Return (x, y) of the center of cell containing provided text 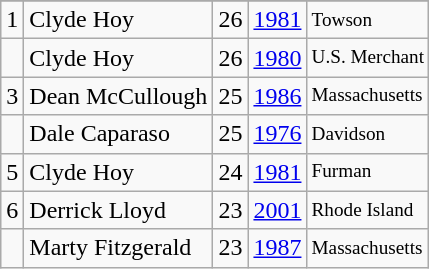
Marty Fitzgerald (118, 248)
Furman (368, 172)
Rhode Island (368, 210)
Towson (368, 20)
1976 (278, 134)
5 (12, 172)
1 (12, 20)
2001 (278, 210)
24 (230, 172)
3 (12, 96)
Davidson (368, 134)
6 (12, 210)
Dean McCullough (118, 96)
U.S. Merchant (368, 58)
Dale Caparaso (118, 134)
1980 (278, 58)
1987 (278, 248)
Derrick Lloyd (118, 210)
1986 (278, 96)
